Pinpoint the cell where the given text exists, returning its (X, Y) midpoint coordinate. 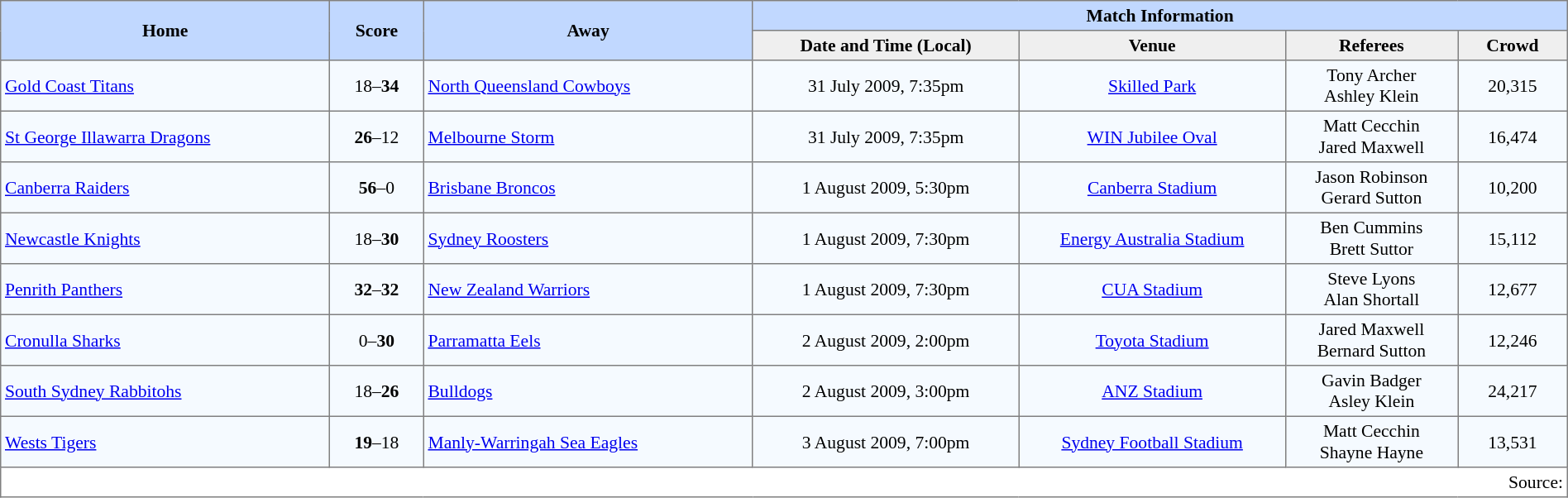
20,315 (1513, 86)
15,112 (1513, 238)
Skilled Park (1152, 86)
Crowd (1513, 45)
Sydney Football Stadium (1152, 442)
32–32 (377, 290)
18–34 (377, 86)
New Zealand Warriors (588, 290)
19–18 (377, 442)
Gavin BadgerAsley Klein (1371, 391)
2 August 2009, 3:00pm (886, 391)
26–12 (377, 136)
Away (588, 31)
Referees (1371, 45)
Score (377, 31)
Steve LyonsAlan Shortall (1371, 290)
Cronulla Sharks (165, 340)
Manly-Warringah Sea Eagles (588, 442)
Home (165, 31)
12,246 (1513, 340)
Date and Time (Local) (886, 45)
16,474 (1513, 136)
10,200 (1513, 188)
Venue (1152, 45)
Source: (784, 482)
Newcastle Knights (165, 238)
WIN Jubilee Oval (1152, 136)
Parramatta Eels (588, 340)
0–30 (377, 340)
Brisbane Broncos (588, 188)
Ben CumminsBrett Suttor (1371, 238)
Jason RobinsonGerard Sutton (1371, 188)
56–0 (377, 188)
Matt CecchinShayne Hayne (1371, 442)
Sydney Roosters (588, 238)
Matt CecchinJared Maxwell (1371, 136)
ANZ Stadium (1152, 391)
CUA Stadium (1152, 290)
North Queensland Cowboys (588, 86)
Tony ArcherAshley Klein (1371, 86)
Match Information (1159, 16)
13,531 (1513, 442)
Toyota Stadium (1152, 340)
2 August 2009, 2:00pm (886, 340)
18–26 (377, 391)
Gold Coast Titans (165, 86)
24,217 (1513, 391)
Canberra Raiders (165, 188)
Energy Australia Stadium (1152, 238)
St George Illawarra Dragons (165, 136)
South Sydney Rabbitohs (165, 391)
Jared MaxwellBernard Sutton (1371, 340)
12,677 (1513, 290)
Bulldogs (588, 391)
Wests Tigers (165, 442)
18–30 (377, 238)
3 August 2009, 7:00pm (886, 442)
Penrith Panthers (165, 290)
Melbourne Storm (588, 136)
Canberra Stadium (1152, 188)
1 August 2009, 5:30pm (886, 188)
